From the cell containing the given text, extract its center point as (X, Y) coordinate. 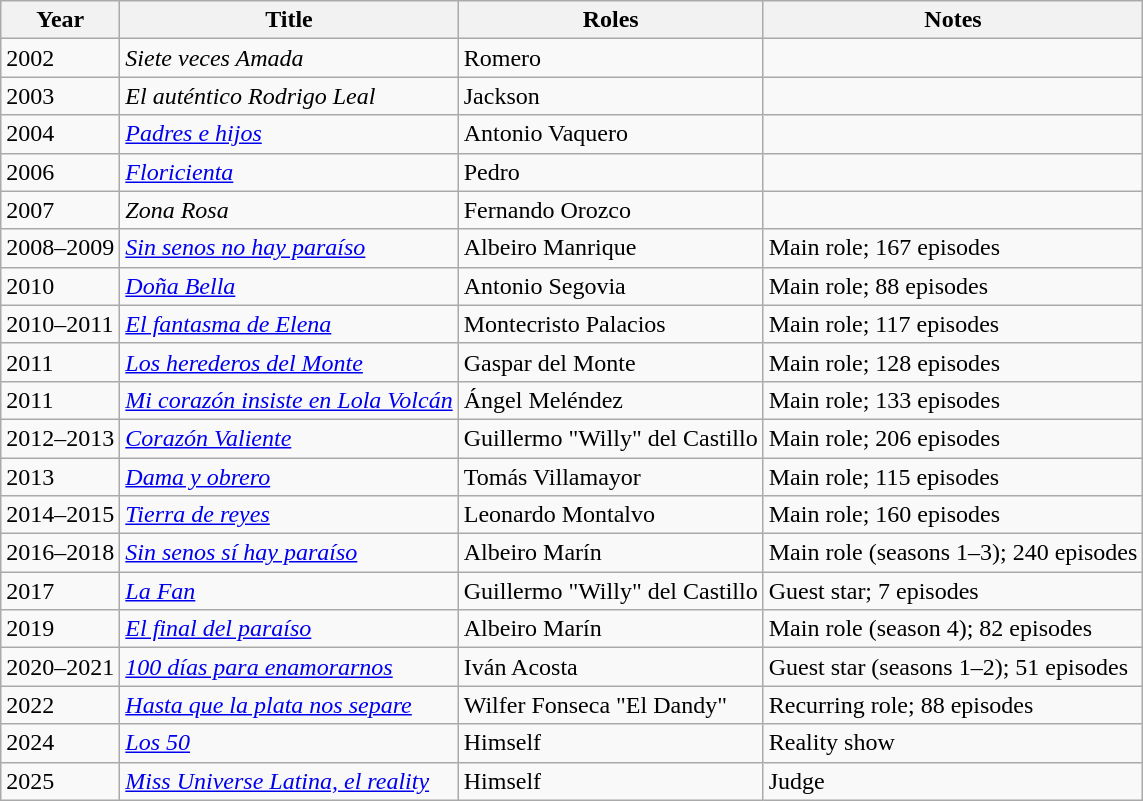
Iván Acosta (610, 667)
Main role; 133 episodes (953, 400)
Antonio Segovia (610, 286)
Main role; 167 episodes (953, 248)
2010 (60, 286)
Year (60, 20)
2016–2018 (60, 553)
Los herederos del Monte (289, 362)
Guest star (seasons 1–2); 51 episodes (953, 667)
Padres e hijos (289, 134)
Main role; 115 episodes (953, 477)
El fantasma de Elena (289, 324)
2004 (60, 134)
Recurring role; 88 episodes (953, 705)
2002 (60, 58)
2010–2011 (60, 324)
Reality show (953, 743)
2003 (60, 96)
2006 (60, 172)
Judge (953, 781)
2012–2013 (60, 438)
La Fan (289, 591)
Sin senos no hay paraíso (289, 248)
Gaspar del Monte (610, 362)
Pedro (610, 172)
Main role (season 4); 82 episodes (953, 629)
Tierra de reyes (289, 515)
Fernando Orozco (610, 210)
2019 (60, 629)
Sin senos sí hay paraíso (289, 553)
El auténtico Rodrigo Leal (289, 96)
Doña Bella (289, 286)
2007 (60, 210)
2024 (60, 743)
Tomás Villamayor (610, 477)
2014–2015 (60, 515)
Antonio Vaquero (610, 134)
Title (289, 20)
2025 (60, 781)
Notes (953, 20)
Corazón Valiente (289, 438)
El final del paraíso (289, 629)
Floricienta (289, 172)
Main role; 160 episodes (953, 515)
2017 (60, 591)
Los 50 (289, 743)
Montecristo Palacios (610, 324)
2013 (60, 477)
Roles (610, 20)
Guest star; 7 episodes (953, 591)
Zona Rosa (289, 210)
Main role; 206 episodes (953, 438)
Main role (seasons 1–3); 240 episodes (953, 553)
Leonardo Montalvo (610, 515)
Siete veces Amada (289, 58)
Albeiro Manrique (610, 248)
2008–2009 (60, 248)
100 días para enamorarnos (289, 667)
Romero (610, 58)
Dama y obrero (289, 477)
Wilfer Fonseca "El Dandy" (610, 705)
Main role; 128 episodes (953, 362)
2022 (60, 705)
Miss Universe Latina, el reality (289, 781)
Main role; 117 episodes (953, 324)
2020–2021 (60, 667)
Mi corazón insiste en Lola Volcán (289, 400)
Hasta que la plata nos separe (289, 705)
Jackson (610, 96)
Ángel Meléndez (610, 400)
Main role; 88 episodes (953, 286)
